Provide the (X, Y) coordinate of the cell's center where the given text is located.  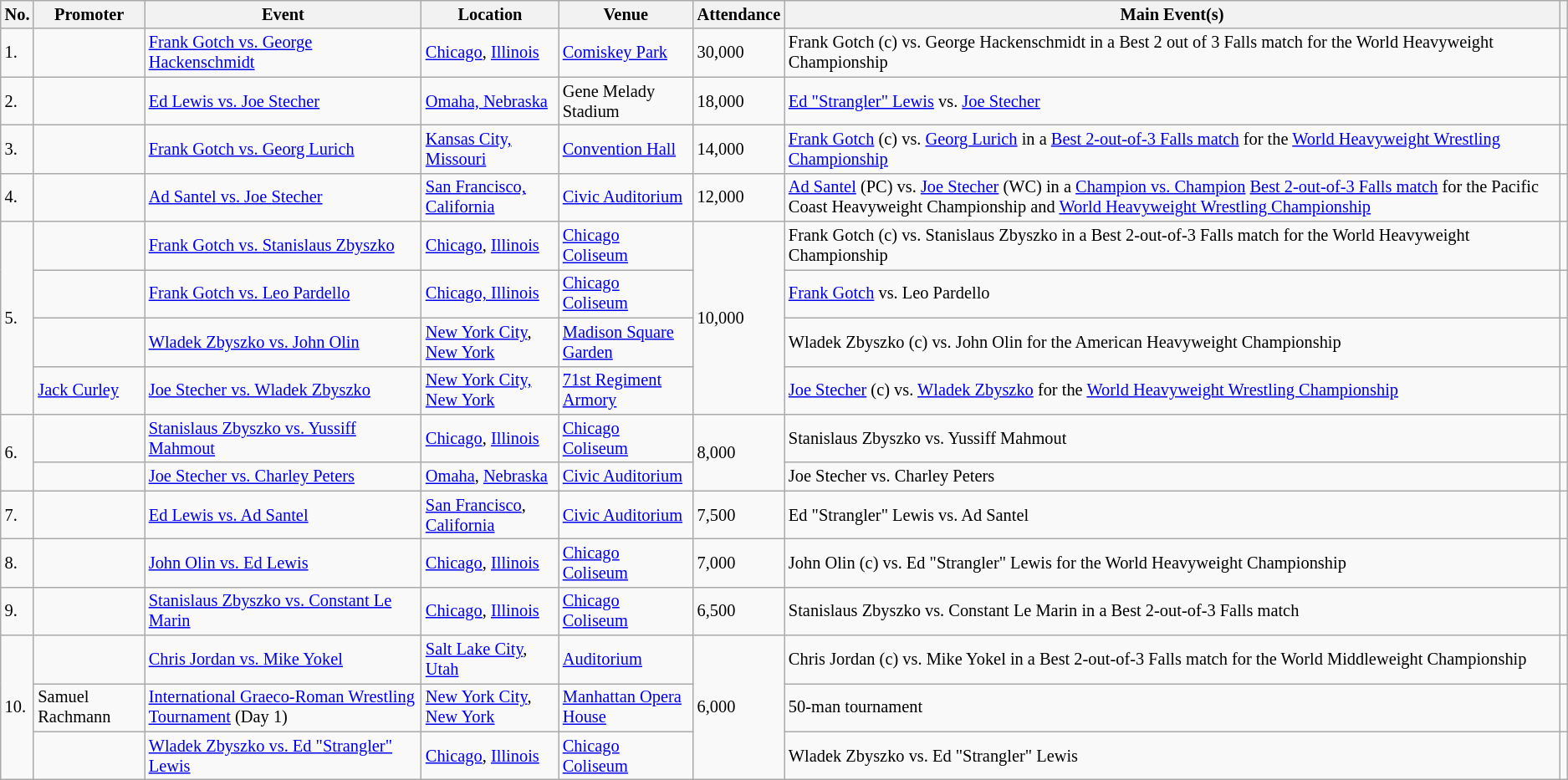
International Graeco-Roman Wrestling Tournament (Day 1) (283, 707)
John Olin (c) vs. Ed "Strangler" Lewis for the World Heavyweight Championship (1172, 563)
Promoter (89, 14)
1. (18, 53)
9. (18, 611)
Event (283, 14)
Stanislaus Zbyszko vs. Constant Le Marin in a Best 2-out-of-3 Falls match (1172, 611)
Madison Square Garden (626, 342)
Ed "Strangler" Lewis vs. Joe Stecher (1172, 101)
8. (18, 563)
12,000 (739, 197)
2. (18, 101)
8,000 (739, 451)
Ad Santel vs. Joe Stecher (283, 197)
14,000 (739, 149)
3. (18, 149)
Comiskey Park (626, 53)
10,000 (739, 318)
Stanislaus Zbyszko vs. Constant Le Marin (283, 611)
Joe Stecher vs. Wladek Zbyszko (283, 390)
No. (18, 14)
71st Regiment Armory (626, 390)
5. (18, 318)
18,000 (739, 101)
10. (18, 707)
Chris Jordan (c) vs. Mike Yokel in a Best 2-out-of-3 Falls match for the World Middleweight Championship (1172, 660)
30,000 (739, 53)
6,500 (739, 611)
Ed Lewis vs. Ad Santel (283, 515)
Wladek Zbyszko vs. John Olin (283, 342)
John Olin vs. Ed Lewis (283, 563)
Ed Lewis vs. Joe Stecher (283, 101)
Auditorium (626, 660)
Frank Gotch vs. Stanislaus Zbyszko (283, 246)
6,000 (739, 707)
Frank Gotch (c) vs. George Hackenschmidt in a Best 2 out of 3 Falls match for the World Heavyweight Championship (1172, 53)
Samuel Rachmann (89, 707)
Kansas City, Missouri (490, 149)
Frank Gotch vs. George Hackenschmidt (283, 53)
6. (18, 451)
Ed "Strangler" Lewis vs. Ad Santel (1172, 515)
Salt Lake City, Utah (490, 660)
Manhattan Opera House (626, 707)
4. (18, 197)
Venue (626, 14)
Jack Curley (89, 390)
Frank Gotch (c) vs. Georg Lurich in a Best 2-out-of-3 Falls match for the World Heavyweight Wrestling Championship (1172, 149)
7,500 (739, 515)
Main Event(s) (1172, 14)
Gene Melady Stadium (626, 101)
Wladek Zbyszko (c) vs. John Olin for the American Heavyweight Championship (1172, 342)
Chris Jordan vs. Mike Yokel (283, 660)
Frank Gotch vs. Georg Lurich (283, 149)
Convention Hall (626, 149)
7. (18, 515)
50-man tournament (1172, 707)
Frank Gotch (c) vs. Stanislaus Zbyszko in a Best 2-out-of-3 Falls match for the World Heavyweight Championship (1172, 246)
Location (490, 14)
7,000 (739, 563)
Joe Stecher (c) vs. Wladek Zbyszko for the World Heavyweight Wrestling Championship (1172, 390)
Attendance (739, 14)
